Identify which cell holds the provided text, then report its [x, y] central coordinate. 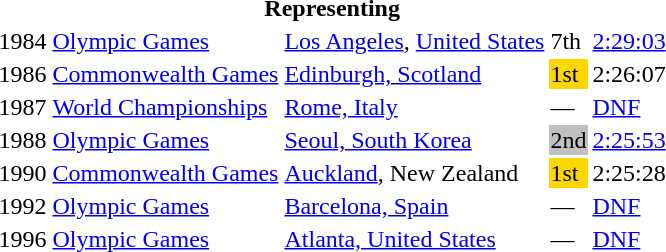
Seoul, South Korea [414, 140]
Los Angeles, United States [414, 41]
Rome, Italy [414, 107]
World Championships [166, 107]
7th [568, 41]
Edinburgh, Scotland [414, 74]
2nd [568, 140]
Auckland, New Zealand [414, 173]
Barcelona, Spain [414, 206]
